Return the (X, Y) coordinate for the center point of the cell that contains the specified text.  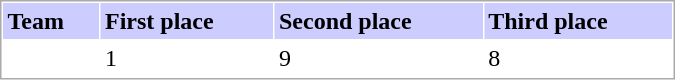
Second place (378, 21)
8 (578, 58)
1 (186, 58)
First place (186, 21)
Third place (578, 21)
9 (378, 58)
Team (51, 21)
